Output the (x, y) coordinate of the center of the cell containing the given text.  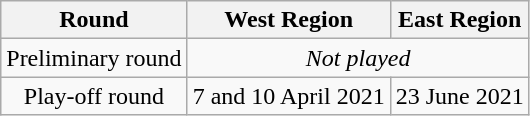
Not played (358, 58)
Round (94, 20)
7 and 10 April 2021 (288, 96)
23 June 2021 (460, 96)
Preliminary round (94, 58)
Play-off round (94, 96)
West Region (288, 20)
East Region (460, 20)
